Determine the (x, y) coordinate at the center of the cell enclosing the given text.  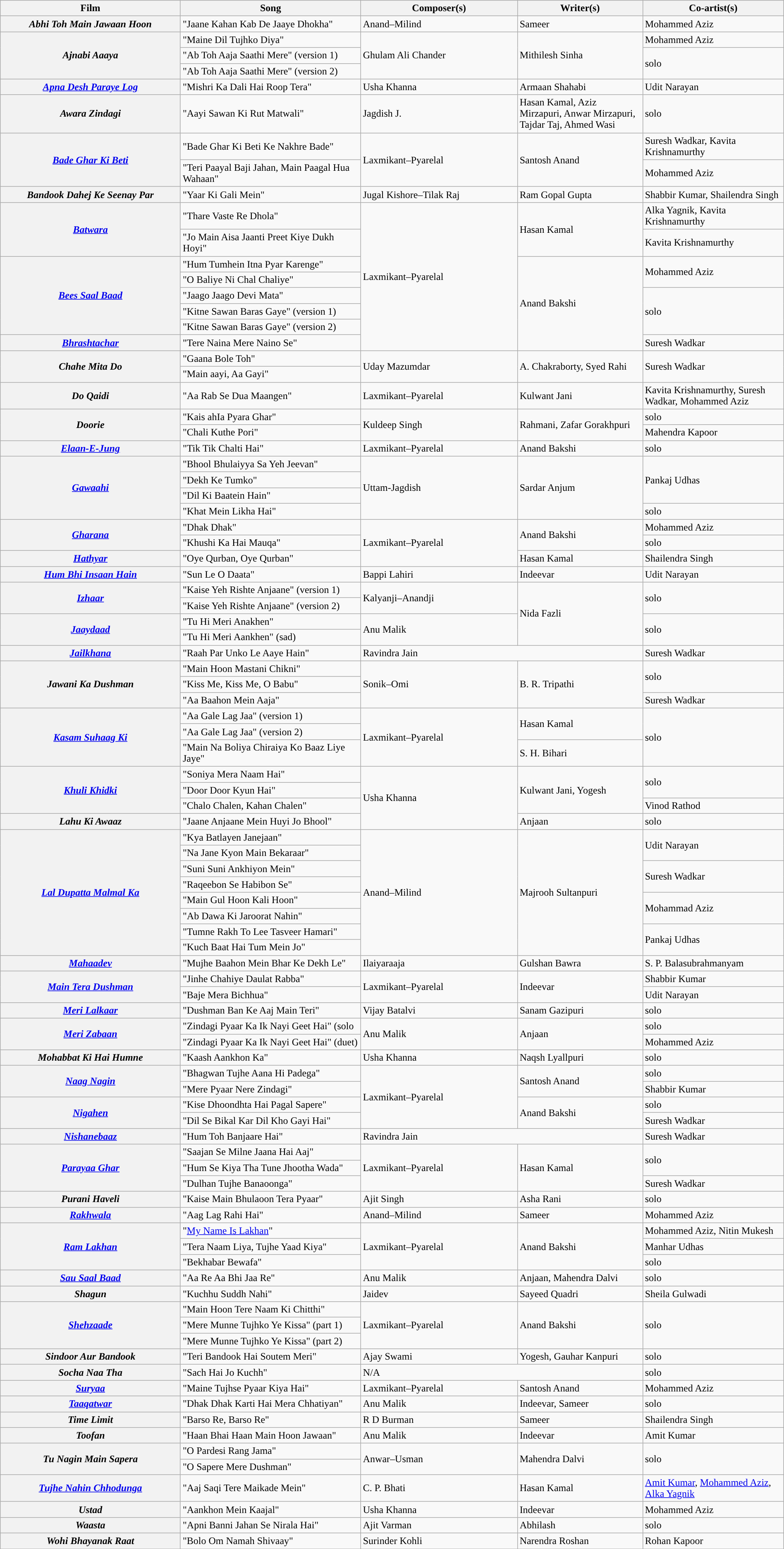
Hum Bhi Insaan Hain (91, 574)
Uttam-Jagdish (439, 488)
Jailkhana (91, 653)
"Tumne Rakh To Lee Tasveer Hamari" (270, 932)
"Yaar Ki Gali Mein" (270, 194)
C. P. Bhati (439, 1488)
Asha Rani (580, 1199)
Abhilash (580, 1525)
"Haan Bhai Haan Main Hoon Jawaan" (270, 1435)
Mohabbat Ki Hai Humne (91, 1058)
Anwar–Usman (439, 1459)
Socha Naa Tha (91, 1372)
Yogesh, Gauhar Kanpuri (580, 1357)
Ilaiyaraaja (439, 963)
Ajit Varman (439, 1525)
"Hum Se Kiya Tha Tune Jhootha Wada" (270, 1168)
A. Chakraborty, Syed Rahi (580, 366)
"Kaash Aankhon Ka" (270, 1058)
Nida Fazli (580, 614)
"Kaise Main Bhulaoon Tera Pyaar" (270, 1199)
Mahendra Dalvi (580, 1459)
"Bhool Bhulaiyya Sa Yeh Jeevan" (270, 464)
Vijay Batalvi (439, 1010)
"Kuchhu Suddh Nahi" (270, 1294)
"Raqeebon Se Habibon Se" (270, 884)
Kuldeep Singh (439, 425)
Shagun (91, 1294)
"Aa Re Aa Bhi Jaa Re" (270, 1278)
Kulwant Jani, Yogesh (580, 790)
Hasan Kamal, Aziz Mirzapuri, Anwar Mirzapuri, Tajdar Taj, Ahmed Wasi (580, 114)
"Maine Tujhse Pyaar Kiya Hai" (270, 1388)
"Kuch Baat Hai Tum Mein Jo" (270, 947)
Meri Lalkaar (91, 1010)
Ajay Swami (439, 1357)
"Kais ahIa Pyara Ghar" (270, 417)
"Aa Baahon Mein Aaja" (270, 700)
"Chalo Chalen, Kahan Chalen" (270, 806)
Do Qaidi (91, 395)
"Bhagwan Tujhe Aana Hi Padega" (270, 1073)
Indeevar, Sameer (580, 1404)
Naqsh Lyallpuri (580, 1058)
"Sun Le O Daata" (270, 574)
"Zindagi Pyaar Ka Ik Nayi Geet Hai" (duet) (270, 1042)
"Kya Batlayen Janejaan" (270, 837)
"Aaj Saqi Tere Maikade Mein" (270, 1488)
Kulwant Jani (580, 395)
"Main Hoon Mastani Chikni" (270, 669)
"O Pardesi Rang Jama" (270, 1451)
"Jaago Jaago Devi Mata" (270, 296)
Nigahen (91, 1113)
"Barso Re, Barso Re" (270, 1420)
Ram Gopal Gupta (580, 194)
Amit Kumar, Mohammed Aziz, Alka Yagnik (713, 1488)
Co-artist(s) (713, 8)
Mahaadev (91, 963)
Parayaa Ghar (91, 1168)
Nishanebaaz (91, 1136)
"Dekh Ke Tumko" (270, 480)
"Raah Par Unko Le Aaye Hain" (270, 653)
"Main aayi, Aa Gayi" (270, 374)
"Jaane Kahan Kab De Jaaye Dhokha" (270, 24)
"Mere Munne Tujhko Ye Kissa" (part 2) (270, 1341)
Abhi Toh Main Jawaan Hoon (91, 24)
Rohan Kapoor (713, 1541)
"Ab Dawa Ki Jaroorat Nahin" (270, 916)
Hathyar (91, 559)
Sayeed Quadri (580, 1294)
"Thare Vaste Re Dhola" (270, 216)
Tujhe Nahin Chhodunga (91, 1488)
Lahu Ki Awaaz (91, 822)
"Aag Lag Rahi Hai" (270, 1215)
Gulshan Bawra (580, 963)
Ajnabi Aaaya (91, 55)
"Hum Tumhein Itna Pyar Karenge" (270, 264)
Bade Ghar Ki Beti (91, 160)
"Kaise Yeh Rishte Anjaane" (version 1) (270, 590)
Majrooh Sultanpuri (580, 892)
"Ab Toh Aaja Saathi Mere" (version 2) (270, 71)
Doorie (91, 425)
Sau Saal Baad (91, 1278)
"Tu Hi Meri Anakhen" (270, 622)
S. P. Balasubrahmanyam (713, 963)
Writer(s) (580, 8)
"Jinhe Chahiye Daulat Rabba" (270, 979)
"Mere Munne Tujhko Ye Kissa" (part 1) (270, 1325)
Jugal Kishore–Tilak Raj (439, 194)
Kalyanji–Anandji (439, 598)
"Teri Bandook Hai Soutem Meri" (270, 1357)
Purani Haveli (91, 1199)
"Oye Qurban, Oye Qurban" (270, 559)
"Bolo Om Namah Shivaay" (270, 1541)
"Saajan Se Milne Jaana Hai Aaj" (270, 1152)
"Khat Mein Likha Hai" (270, 511)
"Tera Naam Liya, Tujhe Yaad Kiya" (270, 1246)
"Kise Dhoondhta Hai Pagal Sapere" (270, 1105)
Anjaan, Mahendra Dalvi (580, 1278)
Narendra Roshan (580, 1541)
Lal Dupatta Malmal Ka (91, 892)
"Bekhabar Bewafa" (270, 1262)
S. H. Bihari (580, 753)
"Kitne Sawan Baras Gaye" (version 1) (270, 311)
Bees Saal Baad (91, 296)
Ajit Singh (439, 1199)
Surinder Kohli (439, 1541)
Khuli Khidki (91, 790)
Ram Lakhan (91, 1246)
"Dhak Dhak Karti Hai Mera Chhatiyan" (270, 1404)
"Bade Ghar Ki Beti Ke Nakhre Bade" (270, 146)
"Dushman Ban Ke Aaj Main Teri" (270, 1010)
Kavita Krishnamurthy (713, 242)
Kasam Suhaag Ki (91, 737)
Tu Nagin Main Sapera (91, 1459)
"Tu Hi Meri Aankhen" (sad) (270, 637)
"Apni Banni Jahan Se Nirala Hai" (270, 1525)
Mahendra Kapoor (713, 433)
Sonik–Omi (439, 684)
"Mishri Ka Dali Hai Roop Tera" (270, 87)
Manhar Udhas (713, 1246)
Ghulam Ali Chander (439, 55)
Suresh Wadkar, Kavita Krishnamurthy (713, 146)
R D Burman (439, 1420)
Sindoor Aur Bandook (91, 1357)
Song (270, 8)
Naag Nagin (91, 1081)
N/A (502, 1372)
Wohi Bhayanak Raat (91, 1541)
"Dil Se Bikal Kar Dil Kho Gayi Hai" (270, 1121)
"Baje Mera Bichhua" (270, 994)
"Khushi Ka Hai Mauqa" (270, 543)
Taaqatwar (91, 1404)
Chahe Mita Do (91, 366)
"Jo Main Aisa Jaanti Preet Kiye Dukh Hoyi" (270, 242)
"Kitne Sawan Baras Gaye" (version 2) (270, 327)
Alka Yagnik, Kavita Krishnamurthy (713, 216)
"Na Jane Kyon Main Bekaraar" (270, 853)
"Ab Toh Aaja Saathi Mere" (version 1) (270, 55)
Kavita Krishnamurthy, Suresh Wadkar, Mohammed Aziz (713, 395)
Jagdish J. (439, 114)
"Zindagi Pyaar Ka Ik Nayi Geet Hai" (solo (270, 1026)
Main Tera Dushman (91, 987)
B. R. Tripathi (580, 684)
Sheila Gulwadi (713, 1294)
Awara Zindagi (91, 114)
Bappi Lahiri (439, 574)
"Teri Paayal Baji Jahan, Main Paagal Hua Wahaan" (270, 173)
"O Sapere Mere Dushman" (270, 1467)
"Suni Suni Ankhiyon Mein" (270, 869)
Shehzaade (91, 1325)
Elaan-E-Jung (91, 448)
"Mujhe Baahon Mein Bhar Ke Dekh Le" (270, 963)
Jawani Ka Dushman (91, 684)
"O Baliye Ni Chal Chaliye" (270, 280)
"Tere Naina Mere Naino Se" (270, 343)
Mithilesh Sinha (580, 55)
Mohammed Aziz, Nitin Mukesh (713, 1231)
"Dhak Dhak" (270, 527)
"Hum Toh Banjaare Hai" (270, 1136)
Jaidev (439, 1294)
"Gaana Bole Toh" (270, 359)
"Main Hoon Tere Naam Ki Chitthi" (270, 1310)
Suryaa (91, 1388)
"Aa Gale Lag Jaa" (version 1) (270, 716)
"Dil Ki Baatein Hain" (270, 495)
"Aankhon Mein Kaajal" (270, 1509)
"Main Na Boliya Chiraiya Ko Baaz Liye Jaye" (270, 753)
Gharana (91, 535)
Amit Kumar (713, 1435)
Ustad (91, 1509)
Sardar Anjum (580, 488)
"My Name Is Lakhan" (270, 1231)
Meri Zabaan (91, 1034)
Film (91, 8)
Gawaahi (91, 488)
Mohammad Aziz (713, 908)
"Chali Kuthe Pori" (270, 433)
Bandook Dahej Ke Seenay Par (91, 194)
Rahmani, Zafar Gorakhpuri (580, 425)
"Tik Tik Chalti Hai" (270, 448)
Armaan Shahabi (580, 87)
"Dulhan Tujhe Banaoonga" (270, 1183)
"Mere Pyaar Nere Zindagi" (270, 1089)
"Sach Hai Jo Kuchh" (270, 1372)
Composer(s) (439, 8)
"Door Door Kyun Hai" (270, 790)
Shabbir Kumar, Shailendra Singh (713, 194)
"Soniya Mera Naam Hai" (270, 774)
"Kiss Me, Kiss Me, O Babu" (270, 684)
"Aa Gale Lag Jaa" (version 2) (270, 731)
Rakhwala (91, 1215)
Apna Desh Paraye Log (91, 87)
"Jaane Anjaane Mein Huyi Jo Bhool" (270, 822)
"Aayi Sawan Ki Rut Matwali" (270, 114)
"Kaise Yeh Rishte Anjaane" (version 2) (270, 606)
Toofan (91, 1435)
Time Limit (91, 1420)
"Main Gul Hoon Kali Hoon" (270, 900)
Vinod Rathod (713, 806)
Waasta (91, 1525)
Batwara (91, 229)
Izhaar (91, 598)
"Aa Rab Se Dua Maangen" (270, 395)
Jaaydaad (91, 629)
"Maine Dil Tujhko Diya" (270, 40)
Bhrashtachar (91, 343)
Sanam Gazipuri (580, 1010)
Uday Mazumdar (439, 366)
